Provide the [X, Y] coordinate of the cell's center where the given text is located.  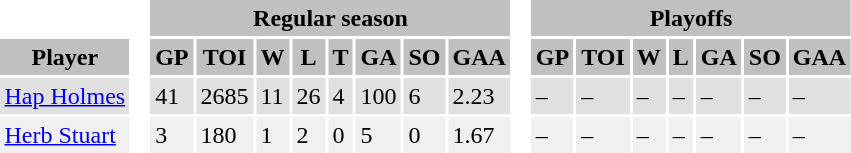
1.67 [479, 135]
26 [308, 96]
Regular season [331, 18]
2685 [224, 96]
Player [65, 57]
Herb Stuart [65, 135]
Hap Holmes [65, 96]
180 [224, 135]
2 [308, 135]
Playoffs [690, 18]
41 [172, 96]
2.23 [479, 96]
100 [378, 96]
6 [424, 96]
4 [340, 96]
3 [172, 135]
5 [378, 135]
11 [272, 96]
T [340, 57]
1 [272, 135]
